Provide the [x, y] coordinate of the cell's center where the given text is located.  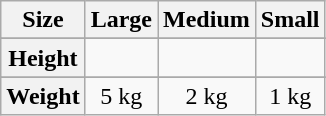
1 kg [290, 96]
Weight [43, 96]
Size [43, 20]
Large [121, 20]
Medium [207, 20]
Small [290, 20]
5 kg [121, 96]
2 kg [207, 96]
Height [43, 58]
